For the text-containing cell, return its midpoint in (x, y) coordinate format. 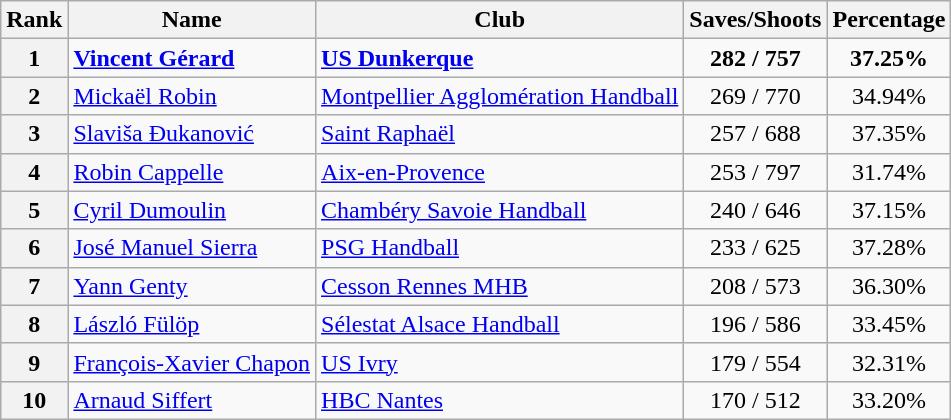
170 / 512 (756, 400)
1 (34, 58)
36.30% (889, 286)
Aix-en-Provence (500, 172)
Rank (34, 20)
Sélestat Alsace Handball (500, 324)
179 / 554 (756, 362)
37.15% (889, 210)
Yann Genty (192, 286)
282 / 757 (756, 58)
34.94% (889, 96)
Saint Raphaël (500, 134)
2 (34, 96)
4 (34, 172)
10 (34, 400)
6 (34, 248)
7 (34, 286)
196 / 586 (756, 324)
9 (34, 362)
Chambéry Savoie Handball (500, 210)
François-Xavier Chapon (192, 362)
208 / 573 (756, 286)
László Fülöp (192, 324)
233 / 625 (756, 248)
HBC Nantes (500, 400)
253 / 797 (756, 172)
33.45% (889, 324)
37.28% (889, 248)
269 / 770 (756, 96)
Montpellier Agglomération Handball (500, 96)
240 / 646 (756, 210)
31.74% (889, 172)
US Ivry (500, 362)
5 (34, 210)
Slaviša Đukanović (192, 134)
Saves/Shoots (756, 20)
Name (192, 20)
Cesson Rennes MHB (500, 286)
37.25% (889, 58)
PSG Handball (500, 248)
US Dunkerque (500, 58)
Mickaël Robin (192, 96)
33.20% (889, 400)
Arnaud Siffert (192, 400)
Vincent Gérard (192, 58)
Robin Cappelle (192, 172)
José Manuel Sierra (192, 248)
37.35% (889, 134)
257 / 688 (756, 134)
Percentage (889, 20)
3 (34, 134)
Cyril Dumoulin (192, 210)
8 (34, 324)
32.31% (889, 362)
Club (500, 20)
